Locate the cell with the specified text and output its [X, Y] center coordinate. 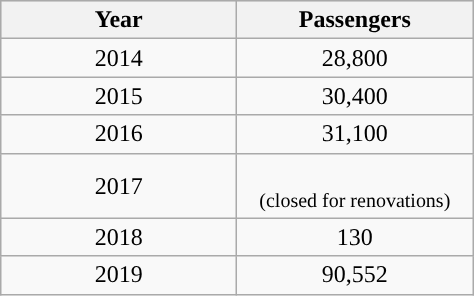
Passengers [355, 20]
31,100 [355, 134]
2016 [119, 134]
130 [355, 237]
2018 [119, 237]
90,552 [355, 275]
2015 [119, 96]
Year [119, 20]
2019 [119, 275]
28,800 [355, 58]
30,400 [355, 96]
2014 [119, 58]
(closed for renovations) [355, 186]
2017 [119, 186]
